Search for the cell housing the specified text and yield its (x, y) center coordinate. 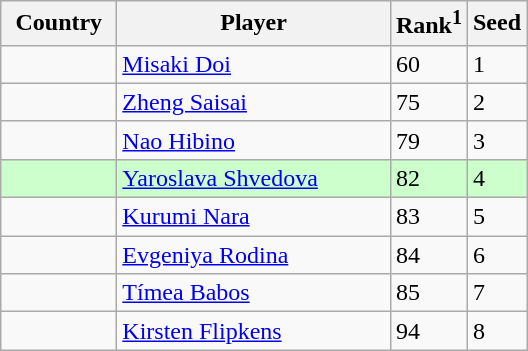
Nao Hibino (254, 140)
Country (59, 24)
Zheng Saisai (254, 102)
6 (496, 255)
94 (428, 331)
84 (428, 255)
2 (496, 102)
7 (496, 293)
83 (428, 217)
Player (254, 24)
Kirsten Flipkens (254, 331)
4 (496, 178)
3 (496, 140)
85 (428, 293)
60 (428, 64)
75 (428, 102)
1 (496, 64)
Misaki Doi (254, 64)
Rank1 (428, 24)
Evgeniya Rodina (254, 255)
Tímea Babos (254, 293)
79 (428, 140)
5 (496, 217)
Seed (496, 24)
Yaroslava Shvedova (254, 178)
8 (496, 331)
82 (428, 178)
Kurumi Nara (254, 217)
